Pinpoint the cell where the given text exists, returning its [X, Y] midpoint coordinate. 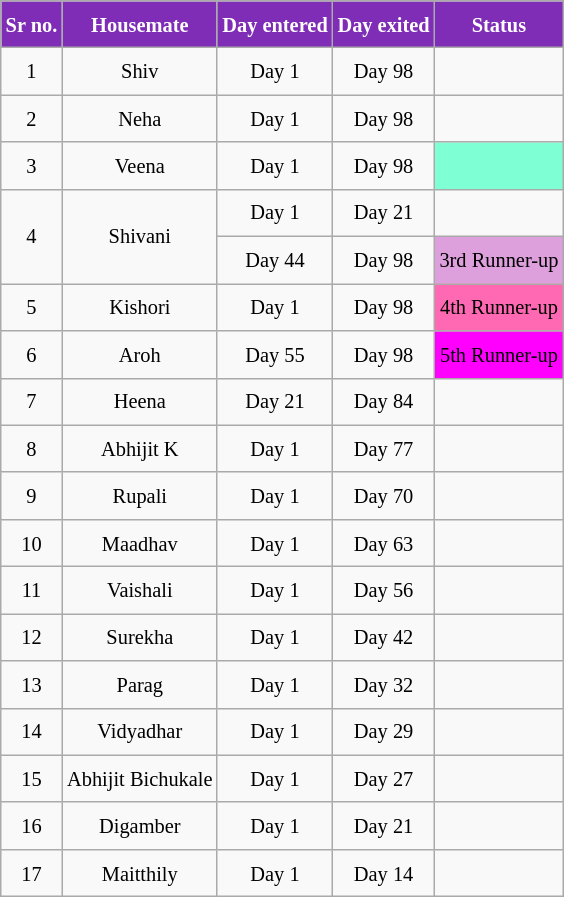
Shivani [140, 236]
Shiv [140, 72]
Heena [140, 402]
Day 63 [384, 542]
Day entered [274, 24]
10 [32, 542]
Day 84 [384, 402]
Kishori [140, 306]
3 [32, 166]
Day 29 [384, 732]
Abhijit K [140, 448]
Digamber [140, 826]
Day exited [384, 24]
Day 44 [274, 260]
Maadhav [140, 542]
Day 32 [384, 684]
Day 14 [384, 872]
16 [32, 826]
5th Runner-up [500, 354]
Day 56 [384, 590]
Neha [140, 118]
8 [32, 448]
5 [32, 306]
Housemate [140, 24]
Day 55 [274, 354]
12 [32, 636]
Vaishali [140, 590]
Parag [140, 684]
11 [32, 590]
Vidyadhar [140, 732]
Day 42 [384, 636]
13 [32, 684]
2 [32, 118]
7 [32, 402]
Sr no. [32, 24]
Maitthily [140, 872]
4 [32, 236]
17 [32, 872]
3rd Runner-up [500, 260]
Abhijit Bichukale [140, 778]
Aroh [140, 354]
Day 27 [384, 778]
Status [500, 24]
14 [32, 732]
4th Runner-up [500, 306]
Day 70 [384, 496]
Day 77 [384, 448]
15 [32, 778]
1 [32, 72]
Surekha [140, 636]
6 [32, 354]
9 [32, 496]
Rupali [140, 496]
Veena [140, 166]
